Scan for the cell matching the given text and deliver its [x, y] coordinate at center. 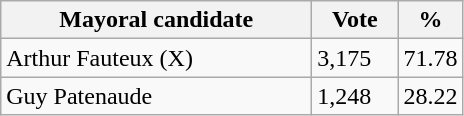
Arthur Fauteux (X) [156, 58]
Vote [355, 20]
1,248 [355, 96]
71.78 [430, 58]
Guy Patenaude [156, 96]
3,175 [355, 58]
% [430, 20]
28.22 [430, 96]
Mayoral candidate [156, 20]
